Find where the given text appears and provide that cell's center as (x, y) coordinate. 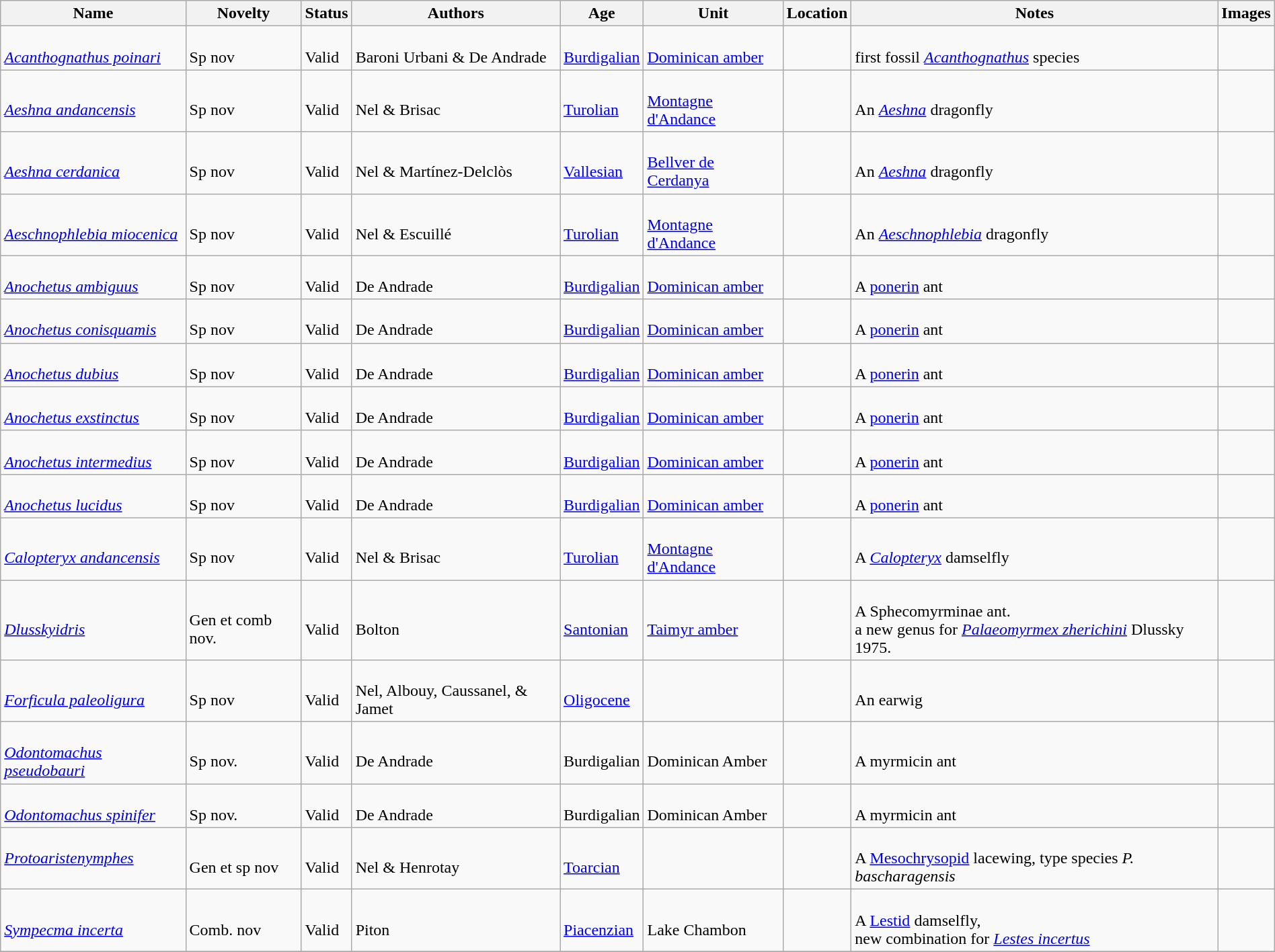
Taimyr amber (713, 620)
Novelty (243, 13)
Sympecma incerta (93, 920)
Vallesian (602, 163)
An earwig (1034, 691)
Dlusskyidris (93, 620)
Name (93, 13)
Images (1246, 13)
Baroni Urbani & De Andrade (456, 48)
Age (602, 13)
Anochetus dubius (93, 364)
Nel & Henrotay (456, 859)
first fossil Acanthognathus species (1034, 48)
Gen et sp nov (243, 859)
Anochetus ambiguus (93, 277)
Unit (713, 13)
Aeshna andancensis (93, 101)
Odontomachus spinifer (93, 805)
Protoaristenymphes (93, 859)
Acanthognathus poinari (93, 48)
A Calopteryx damselfly (1034, 549)
Authors (456, 13)
Anochetus exstinctus (93, 409)
Piacenzian (602, 920)
Nel & Martínez-Delclòs (456, 163)
Oligocene (602, 691)
Toarcian (602, 859)
Nel & Escuillé (456, 225)
Calopteryx andancensis (93, 549)
Comb. nov (243, 920)
Lake Chambon (713, 920)
Nel, Albouy, Caussanel, & Jamet (456, 691)
Bolton (456, 620)
A Lestid damselfly, new combination for Lestes incertus (1034, 920)
Odontomachus pseudobauri (93, 753)
Aeshna cerdanica (93, 163)
Location (817, 13)
Bellver de Cerdanya (713, 163)
An Aeschnophlebia dragonfly (1034, 225)
Anochetus conisquamis (93, 321)
Status (327, 13)
Notes (1034, 13)
A Sphecomyrminae ant. a new genus for Palaeomyrmex zherichini Dlussky 1975. (1034, 620)
Santonian (602, 620)
Gen et comb nov. (243, 620)
Anochetus intermedius (93, 452)
Piton (456, 920)
Anochetus lucidus (93, 496)
A Mesochrysopid lacewing, type species P. bascharagensis (1034, 859)
Aeschnophlebia miocenica (93, 225)
Forficula paleoligura (93, 691)
